Scan for the cell matching the given text and deliver its [x, y] coordinate at center. 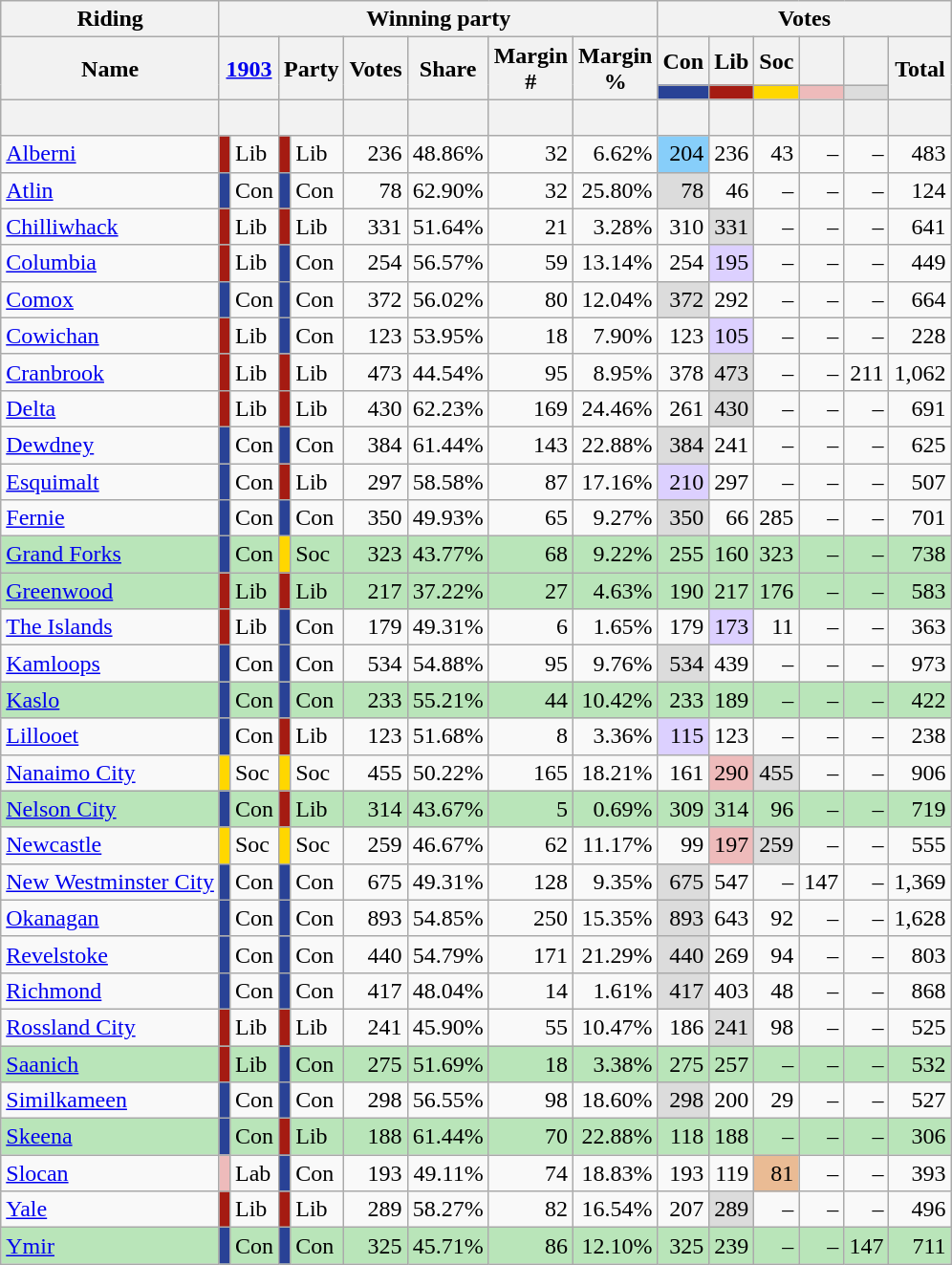
583 [920, 591]
664 [920, 299]
Atlin [111, 190]
118 [683, 1137]
13.14% [616, 263]
62 [530, 845]
803 [920, 954]
68 [530, 555]
96 [776, 809]
9.22% [616, 555]
1.65% [616, 627]
51.64% [447, 227]
228 [920, 336]
81 [776, 1173]
18.21% [616, 773]
255 [683, 555]
Similkameen [111, 1101]
24.46% [616, 408]
9.76% [616, 664]
New Westminster City [111, 882]
Dewdney [111, 445]
176 [776, 591]
Ymir [111, 1246]
44.54% [447, 372]
439 [732, 664]
66 [732, 518]
261 [683, 408]
Fernie [111, 518]
1.61% [616, 991]
18.83% [616, 1173]
Lab [254, 1173]
625 [920, 445]
269 [732, 954]
Winning party [438, 19]
10.47% [616, 1027]
11.17% [616, 845]
43.67% [447, 809]
62.90% [447, 190]
Delta [111, 408]
74 [530, 1173]
10.42% [616, 700]
169 [530, 408]
58.58% [447, 481]
46 [732, 190]
6.62% [616, 154]
94 [776, 954]
Grand Forks [111, 555]
54.88% [447, 664]
Total [920, 69]
7.90% [616, 336]
189 [732, 700]
54.85% [447, 918]
49.11% [447, 1173]
Columbia [111, 263]
527 [920, 1101]
Margin# [530, 69]
Yale [111, 1210]
197 [732, 845]
8.95% [616, 372]
25.80% [616, 190]
3.38% [616, 1064]
239 [732, 1246]
483 [920, 154]
Chilliwhack [111, 227]
70 [530, 1137]
643 [732, 918]
46.67% [447, 845]
4.63% [616, 591]
711 [920, 1246]
207 [683, 1210]
719 [920, 809]
1903 [249, 69]
186 [683, 1027]
363 [920, 627]
Comox [111, 299]
87 [530, 481]
128 [530, 882]
48.86% [447, 154]
547 [732, 882]
80 [530, 299]
21 [530, 227]
51.68% [447, 736]
9.35% [616, 882]
161 [683, 773]
204 [683, 154]
641 [920, 227]
Nanaimo City [111, 773]
393 [920, 1173]
62.23% [447, 408]
1,628 [920, 918]
119 [732, 1173]
496 [920, 1210]
507 [920, 481]
449 [920, 263]
Esquimalt [111, 481]
422 [920, 700]
Lillooet [111, 736]
115 [683, 736]
56.02% [447, 299]
8 [530, 736]
Margin% [616, 69]
15.35% [616, 918]
285 [776, 518]
906 [920, 773]
309 [683, 809]
9.27% [616, 518]
Cowichan [111, 336]
292 [732, 299]
Riding [111, 19]
Greenwood [111, 591]
5 [530, 809]
Richmond [111, 991]
51.69% [447, 1064]
701 [920, 518]
6 [530, 627]
210 [683, 481]
Party [312, 69]
Alberni [111, 154]
44 [530, 700]
45.90% [447, 1027]
250 [530, 918]
48 [776, 991]
92 [776, 918]
56.57% [447, 263]
The Islands [111, 627]
868 [920, 991]
1,369 [920, 882]
124 [920, 190]
Slocan [111, 1173]
14 [530, 991]
257 [732, 1064]
27 [530, 591]
Cranbrook [111, 372]
Nelson City [111, 809]
43 [776, 154]
11 [776, 627]
17.16% [616, 481]
738 [920, 555]
290 [732, 773]
403 [732, 991]
691 [920, 408]
973 [920, 664]
16.54% [616, 1210]
105 [732, 336]
29 [776, 1101]
190 [683, 591]
45.71% [447, 1246]
Rossland City [111, 1027]
48.04% [447, 991]
1,062 [920, 372]
12.04% [616, 299]
Kamloops [111, 664]
3.28% [616, 227]
532 [920, 1064]
Share [447, 69]
195 [732, 263]
378 [683, 372]
37.22% [447, 591]
54.79% [447, 954]
555 [920, 845]
Name [111, 69]
Skeena [111, 1137]
49.93% [447, 518]
3.36% [616, 736]
53.95% [447, 336]
200 [732, 1101]
58.27% [447, 1210]
Newcastle [111, 845]
160 [732, 555]
143 [530, 445]
Kaslo [111, 700]
Saanich [111, 1064]
Revelstoke [111, 954]
0.69% [616, 809]
171 [530, 954]
525 [920, 1027]
55.21% [447, 700]
12.10% [616, 1246]
43.77% [447, 555]
173 [732, 627]
55 [530, 1027]
165 [530, 773]
86 [530, 1246]
238 [920, 736]
306 [920, 1137]
82 [530, 1210]
99 [683, 845]
310 [683, 227]
50.22% [447, 773]
65 [530, 518]
56.55% [447, 1101]
21.29% [616, 954]
211 [866, 372]
18.60% [616, 1101]
59 [530, 263]
Okanagan [111, 918]
